Pinpoint the cell where the given text exists, returning its [x, y] midpoint coordinate. 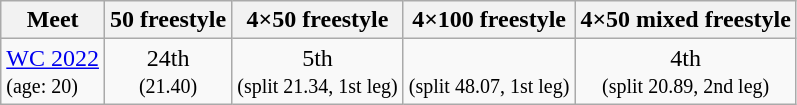
4×50 freestyle [318, 20]
5th(split 21.34, 1st leg) [318, 72]
4×50 mixed freestyle [686, 20]
24th(21.40) [168, 72]
4×100 freestyle [489, 20]
Meet [53, 20]
50 freestyle [168, 20]
WC 2022(age: 20) [53, 72]
4th(split 20.89, 2nd leg) [686, 72]
(split 48.07, 1st leg) [489, 72]
